Return the [X, Y] coordinate for the center point of the cell that contains the specified text.  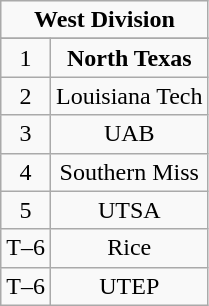
West Division [104, 20]
1 [26, 58]
Southern Miss [129, 172]
2 [26, 96]
3 [26, 134]
North Texas [129, 58]
Rice [129, 248]
5 [26, 210]
UAB [129, 134]
UTEP [129, 286]
Louisiana Tech [129, 96]
4 [26, 172]
UTSA [129, 210]
